Determine the [x, y] coordinate at the center of the cell enclosing the given text.  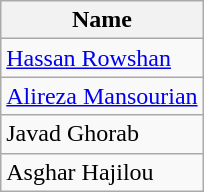
Asghar Hajilou [102, 172]
Name [102, 20]
Alireza Mansourian [102, 96]
Javad Ghorab [102, 134]
Hassan Rowshan [102, 58]
